Return [X, Y] of the center of cell containing provided text 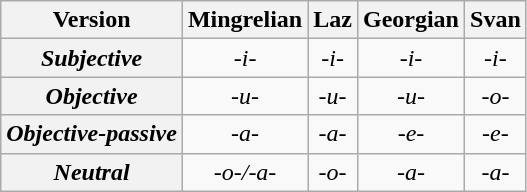
Neutral [92, 172]
Georgian [410, 20]
Laz [333, 20]
Subjective [92, 58]
Mingrelian [244, 20]
Objective-passive [92, 134]
-o-/-a- [244, 172]
Svan [496, 20]
Version [92, 20]
Objective [92, 96]
